Provide the [X, Y] coordinate of the cell's center where the given text is located.  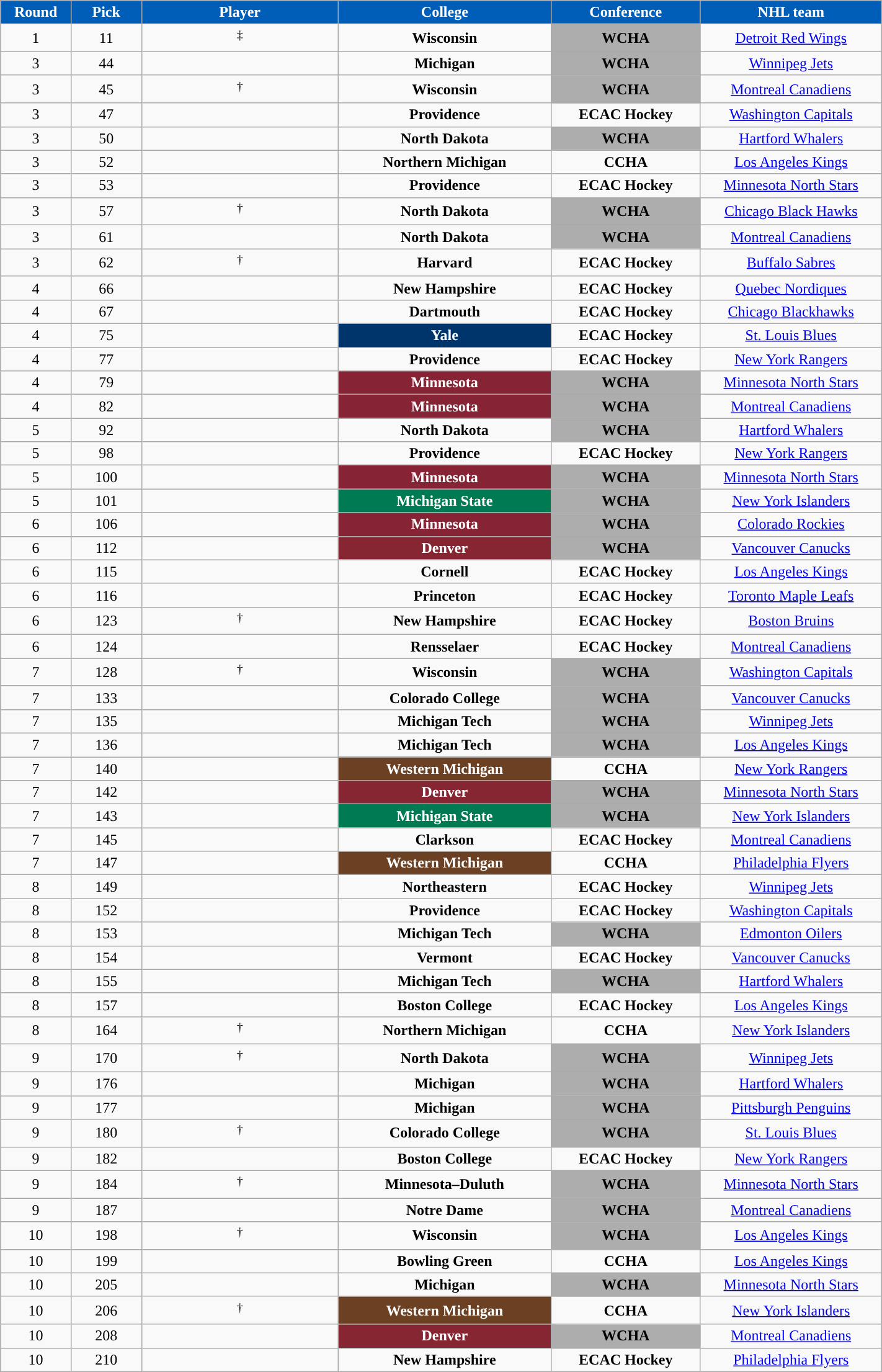
152 [106, 910]
50 [106, 138]
199 [106, 1261]
Cornell [444, 572]
Pittsburgh Penguins [791, 1108]
143 [106, 816]
75 [106, 336]
149 [106, 887]
79 [106, 383]
Yale [444, 336]
164 [106, 1030]
Conference [625, 12]
184 [106, 1184]
‡ [239, 38]
1 [36, 38]
Round [36, 12]
Rensselaer [444, 647]
187 [106, 1210]
155 [106, 981]
Toronto Maple Leafs [791, 595]
153 [106, 934]
11 [106, 38]
140 [106, 769]
180 [106, 1133]
Player [239, 12]
82 [106, 406]
123 [106, 621]
177 [106, 1108]
Buffalo Sabres [791, 263]
170 [106, 1059]
176 [106, 1083]
92 [106, 430]
62 [106, 263]
47 [106, 115]
208 [106, 1336]
Vermont [444, 957]
Detroit Red Wings [791, 38]
124 [106, 647]
57 [106, 211]
128 [106, 673]
52 [106, 162]
44 [106, 63]
Chicago Black Hawks [791, 211]
Dartmouth [444, 312]
116 [106, 595]
61 [106, 237]
147 [106, 863]
NHL team [791, 12]
100 [106, 477]
Princeton [444, 595]
145 [106, 840]
136 [106, 745]
157 [106, 1005]
Boston Bruins [791, 621]
Harvard [444, 263]
Quebec Nordiques [791, 288]
45 [106, 89]
Bowling Green [444, 1261]
115 [106, 572]
106 [106, 524]
Notre Dame [444, 1210]
206 [106, 1311]
Chicago Blackhawks [791, 312]
142 [106, 792]
Pick [106, 12]
Northeastern [444, 887]
210 [106, 1360]
66 [106, 288]
198 [106, 1236]
Minnesota–Duluth [444, 1184]
182 [106, 1159]
Edmonton Oilers [791, 934]
67 [106, 312]
College [444, 12]
135 [106, 722]
Clarkson [444, 840]
77 [106, 359]
154 [106, 957]
101 [106, 501]
112 [106, 548]
98 [106, 454]
Colorado Rockies [791, 524]
133 [106, 697]
205 [106, 1285]
53 [106, 186]
